Return the [x, y] coordinate for the center point of the cell that contains the specified text.  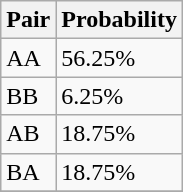
BB [28, 96]
AA [28, 58]
BA [28, 172]
Probability [120, 20]
56.25% [120, 58]
6.25% [120, 96]
Pair [28, 20]
AB [28, 134]
